Scan for the cell matching the given text and deliver its (x, y) coordinate at center. 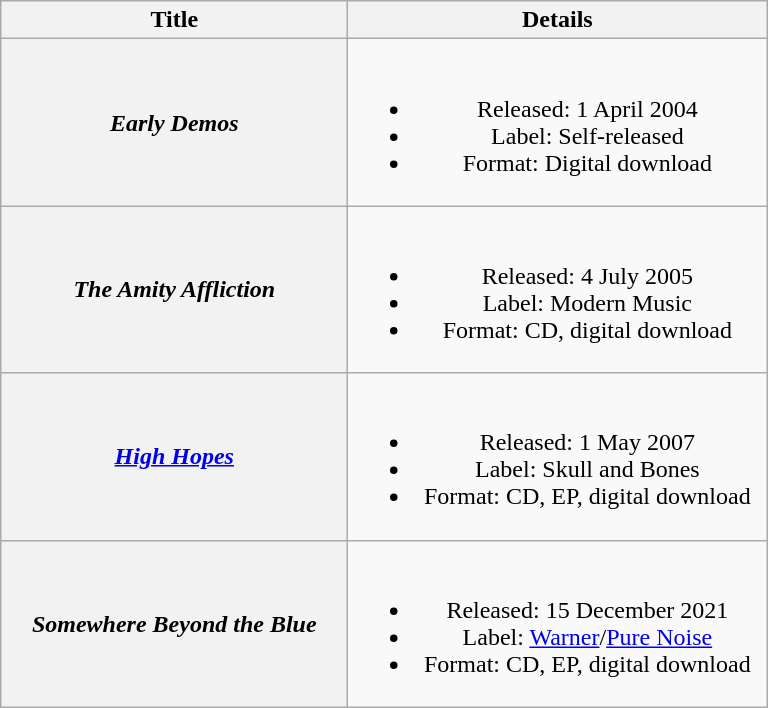
Released: 4 July 2005Label: Modern MusicFormat: CD, digital download (558, 290)
Details (558, 20)
High Hopes (174, 456)
Title (174, 20)
Early Demos (174, 122)
The Amity Affliction (174, 290)
Somewhere Beyond the Blue (174, 624)
Released: 1 April 2004Label: Self-releasedFormat: Digital download (558, 122)
Released: 1 May 2007Label: Skull and BonesFormat: CD, EP, digital download (558, 456)
Released: 15 December 2021Label: Warner/Pure NoiseFormat: CD, EP, digital download (558, 624)
